Capture the cell that displays the provided text and extract its (X, Y) central coordinate. 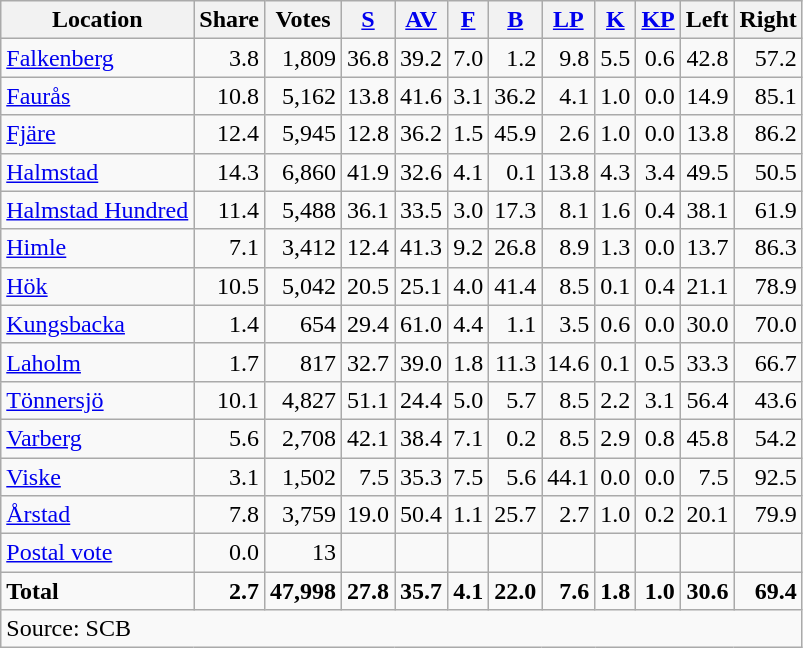
5,488 (302, 210)
39.0 (422, 362)
Viske (98, 477)
41.4 (516, 286)
45.8 (707, 438)
4.0 (468, 286)
35.3 (422, 477)
35.7 (422, 591)
45.9 (516, 134)
Laholm (98, 362)
2.2 (616, 400)
86.3 (768, 248)
86.2 (768, 134)
5,042 (302, 286)
22.0 (516, 591)
Votes (302, 20)
69.4 (768, 591)
1.3 (616, 248)
1.6 (616, 210)
56.4 (707, 400)
10.8 (230, 96)
42.8 (707, 58)
Location (98, 20)
Source: SCB (402, 629)
Total (98, 591)
Faurås (98, 96)
25.7 (516, 515)
Falkenberg (98, 58)
5.7 (516, 400)
54.2 (768, 438)
39.2 (422, 58)
K (616, 20)
Årstad (98, 515)
6,860 (302, 172)
8.1 (568, 210)
24.4 (422, 400)
654 (302, 324)
32.6 (422, 172)
36.8 (368, 58)
8.9 (568, 248)
2,708 (302, 438)
30.0 (707, 324)
Fjäre (98, 134)
LP (568, 20)
4.4 (468, 324)
2.9 (616, 438)
10.1 (230, 400)
0.5 (658, 362)
49.5 (707, 172)
57.2 (768, 58)
41.6 (422, 96)
13 (302, 553)
66.7 (768, 362)
50.5 (768, 172)
50.4 (422, 515)
5,162 (302, 96)
61.9 (768, 210)
3.4 (658, 172)
27.8 (368, 591)
3.8 (230, 58)
17.3 (516, 210)
9.8 (568, 58)
21.1 (707, 286)
13.7 (707, 248)
2.6 (568, 134)
S (368, 20)
Hök (98, 286)
12.8 (368, 134)
817 (302, 362)
KP (658, 20)
5,945 (302, 134)
47,998 (302, 591)
Varberg (98, 438)
9.2 (468, 248)
11.4 (230, 210)
14.6 (568, 362)
14.3 (230, 172)
41.3 (422, 248)
1.7 (230, 362)
0.8 (658, 438)
5.5 (616, 58)
1.2 (516, 58)
25.1 (422, 286)
Tönnersjö (98, 400)
36.1 (368, 210)
43.6 (768, 400)
29.4 (368, 324)
51.1 (368, 400)
78.9 (768, 286)
79.9 (768, 515)
3.5 (568, 324)
5.0 (468, 400)
1.4 (230, 324)
38.4 (422, 438)
38.1 (707, 210)
61.0 (422, 324)
70.0 (768, 324)
AV (422, 20)
Himle (98, 248)
7.8 (230, 515)
30.6 (707, 591)
Kungsbacka (98, 324)
32.7 (368, 362)
44.1 (568, 477)
B (516, 20)
Halmstad (98, 172)
Share (230, 20)
20.5 (368, 286)
26.8 (516, 248)
Right (768, 20)
7.0 (468, 58)
Halmstad Hundred (98, 210)
4.3 (616, 172)
42.1 (368, 438)
3.0 (468, 210)
14.9 (707, 96)
33.3 (707, 362)
1,502 (302, 477)
92.5 (768, 477)
20.1 (707, 515)
1.5 (468, 134)
Left (707, 20)
41.9 (368, 172)
1,809 (302, 58)
3,412 (302, 248)
11.3 (516, 362)
7.6 (568, 591)
4,827 (302, 400)
85.1 (768, 96)
Postal vote (98, 553)
3,759 (302, 515)
10.5 (230, 286)
33.5 (422, 210)
19.0 (368, 515)
F (468, 20)
